Detect which cell encompasses the target text, then output its [X, Y] center coordinate. 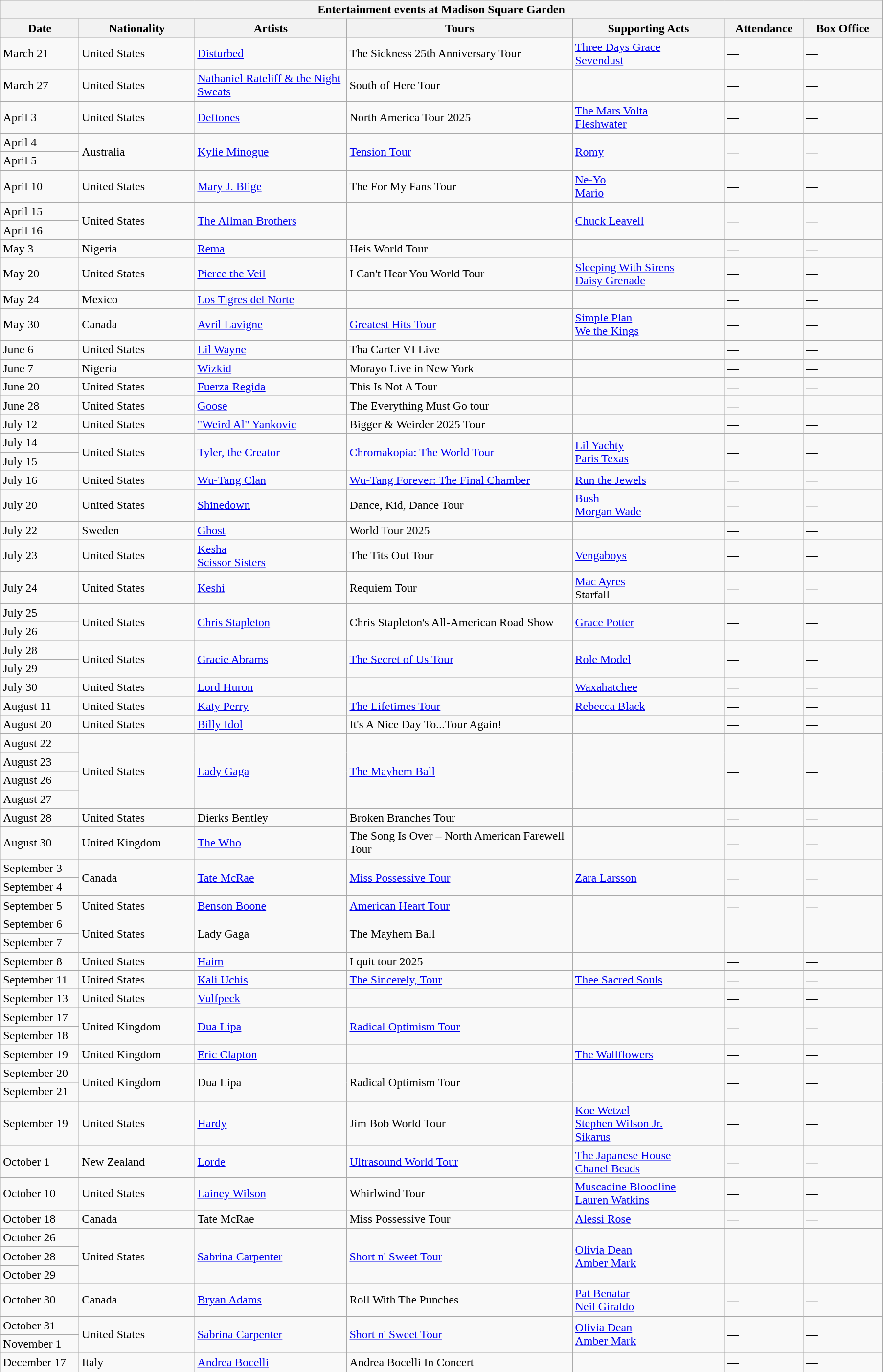
August 22 [40, 743]
Supporting Acts [649, 28]
September 3 [40, 868]
July 15 [40, 461]
July 22 [40, 530]
Run the Jewels [649, 480]
The Sickness 25th Anniversary Tour [460, 54]
Role Model [649, 660]
April 16 [40, 230]
The Sincerely, Tour [460, 980]
August 11 [40, 706]
Keshi [271, 587]
The Mars VoltaFleshwater [649, 117]
Three Days GraceSevendust [649, 54]
Haim [271, 961]
I quit tour 2025 [460, 961]
May 20 [40, 274]
Broken Branches Tour [460, 818]
Benson Boone [271, 905]
October 26 [40, 1237]
July 29 [40, 669]
August 23 [40, 762]
Simple PlanWe the Kings [649, 325]
July 12 [40, 424]
"Weird Al" Yankovic [271, 424]
Rebecca Black [649, 706]
April 15 [40, 211]
Chuck Leavell [649, 221]
The Wallflowers [649, 1054]
September 13 [40, 999]
Chris Stapleton's All-American Road Show [460, 622]
Kali Uchis [271, 980]
May 30 [40, 325]
Dance, Kid, Dance Tour [460, 505]
Katy Perry [271, 706]
October 18 [40, 1219]
The Lifetimes Tour [460, 706]
Koe WetzelStephen Wilson Jr.Sikarus [649, 1123]
Romy [649, 152]
The Japanese HouseChanel Beads [649, 1162]
Deftones [271, 117]
Disturbed [271, 54]
Bryan Adams [271, 1300]
KeshaScissor Sisters [271, 556]
June 20 [40, 387]
August 26 [40, 780]
October 31 [40, 1326]
September 18 [40, 1036]
The Song Is Over – North American Farewell Tour [460, 843]
Pierce the Veil [271, 274]
Waxahatchee [649, 687]
Sweden [137, 530]
October 29 [40, 1275]
It's A Nice Day To...Tour Again! [460, 725]
Mary J. Blige [271, 186]
Attendance [764, 28]
Australia [137, 152]
Eric Clapton [271, 1054]
Muscadine BloodlineLauren Watkins [649, 1194]
October 28 [40, 1256]
September 21 [40, 1092]
July 14 [40, 443]
Lord Huron [271, 687]
Lainey Wilson [271, 1194]
Whirlwind Tour [460, 1194]
Lorde [271, 1162]
Gracie Abrams [271, 660]
The Tits Out Tour [460, 556]
Andrea Bocelli In Concert [460, 1363]
August 28 [40, 818]
July 20 [40, 505]
September 5 [40, 905]
Mac AyresStarfall [649, 587]
Lil Wayne [271, 350]
Kylie Minogue [271, 152]
Fuerza Regida [271, 387]
April 10 [40, 186]
Chris Stapleton [271, 622]
October 10 [40, 1194]
Dierks Bentley [271, 818]
Heis World Tour [460, 249]
Alessi Rose [649, 1219]
September 6 [40, 924]
September 4 [40, 887]
Bigger & Weirder 2025 Tour [460, 424]
July 23 [40, 556]
Roll With The Punches [460, 1300]
Nathaniel Rateliff & the Night Sweats [271, 85]
April 4 [40, 142]
The Who [271, 843]
The Everything Must Go tour [460, 406]
Goose [271, 406]
June 7 [40, 368]
Ghost [271, 530]
New Zealand [137, 1162]
April 3 [40, 117]
April 5 [40, 161]
July 26 [40, 631]
Box Office [842, 28]
Tyler, the Creator [271, 452]
The Secret of Us Tour [460, 660]
Zara Larsson [649, 877]
September 11 [40, 980]
May 3 [40, 249]
Andrea Bocelli [271, 1363]
August 30 [40, 843]
North America Tour 2025 [460, 117]
American Heart Tour [460, 905]
Billy Idol [271, 725]
Vulfpeck [271, 999]
October 1 [40, 1162]
The Allman Brothers [271, 221]
March 27 [40, 85]
May 24 [40, 299]
Wu-Tang Clan [271, 480]
Tension Tour [460, 152]
November 1 [40, 1344]
Wu-Tang Forever: The Final Chamber [460, 480]
June 6 [40, 350]
Thee Sacred Souls [649, 980]
Jim Bob World Tour [460, 1123]
September 17 [40, 1017]
August 20 [40, 725]
I Can't Hear You World Tour [460, 274]
Date [40, 28]
October 30 [40, 1300]
Entertainment events at Madison Square Garden [441, 10]
December 17 [40, 1363]
July 16 [40, 480]
Italy [137, 1363]
Ne-YoMario [649, 186]
September 8 [40, 961]
July 30 [40, 687]
Sleeping With SirensDaisy Grenade [649, 274]
Hardy [271, 1123]
South of Here Tour [460, 85]
Tours [460, 28]
Nationality [137, 28]
June 28 [40, 406]
Pat BenatarNeil Giraldo [649, 1300]
Los Tigres del Norte [271, 299]
Avril Lavigne [271, 325]
Vengaboys [649, 556]
This Is Not A Tour [460, 387]
September 7 [40, 942]
July 28 [40, 650]
Grace Potter [649, 622]
World Tour 2025 [460, 530]
Lil YachtyParis Texas [649, 452]
Chromakopia: The World Tour [460, 452]
Mexico [137, 299]
Shinedown [271, 505]
Wizkid [271, 368]
Tha Carter VI Live [460, 350]
August 27 [40, 799]
Rema [271, 249]
Greatest Hits Tour [460, 325]
BushMorgan Wade [649, 505]
Ultrasound World Tour [460, 1162]
March 21 [40, 54]
Requiem Tour [460, 587]
September 20 [40, 1073]
Morayo Live in New York [460, 368]
July 24 [40, 587]
The For My Fans Tour [460, 186]
July 25 [40, 613]
Artists [271, 28]
